Determine the (x, y) coordinate at the center of the cell enclosing the given text.  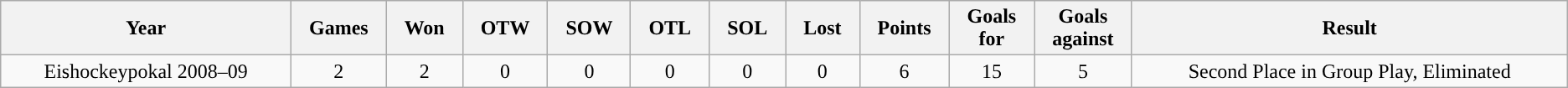
Goals for (992, 28)
Year (146, 28)
Goals against (1083, 28)
6 (905, 71)
SOW (590, 28)
Points (905, 28)
SOL (747, 28)
OTW (505, 28)
Result (1349, 28)
Lost (823, 28)
Games (339, 28)
Eishockeypokal 2008–09 (146, 71)
OTL (670, 28)
Second Place in Group Play, Eliminated (1349, 71)
5 (1083, 71)
Won (424, 28)
15 (992, 71)
